Pinpoint the cell where the given text exists, returning its [x, y] midpoint coordinate. 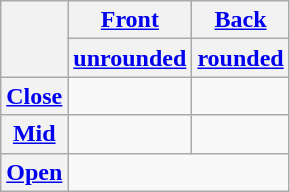
rounded [240, 58]
Open [34, 172]
Front [130, 20]
Close [34, 96]
Mid [34, 134]
unrounded [130, 58]
Back [240, 20]
